Determine the (X, Y) coordinate at the center of the cell enclosing the given text.  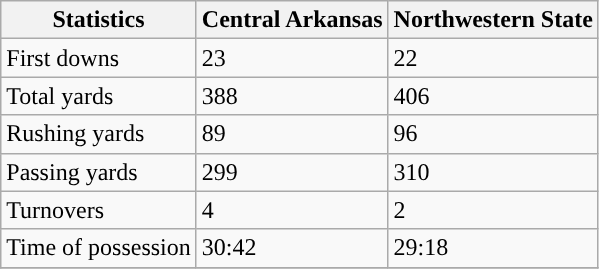
Total yards (99, 96)
Rushing yards (99, 134)
2 (493, 210)
388 (292, 96)
First downs (99, 58)
Northwestern State (493, 20)
310 (493, 172)
96 (493, 134)
Central Arkansas (292, 20)
406 (493, 96)
Passing yards (99, 172)
299 (292, 172)
Statistics (99, 20)
30:42 (292, 248)
22 (493, 58)
89 (292, 134)
23 (292, 58)
Turnovers (99, 210)
4 (292, 210)
Time of possession (99, 248)
29:18 (493, 248)
